Find where the given text appears and provide that cell's center as (x, y) coordinate. 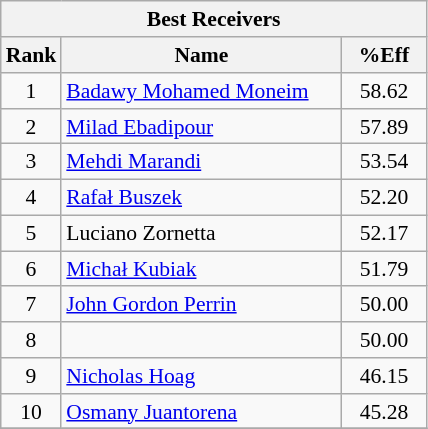
52.20 (384, 197)
4 (32, 197)
58.62 (384, 91)
51.79 (384, 269)
3 (32, 162)
10 (32, 411)
46.15 (384, 376)
9 (32, 376)
5 (32, 233)
45.28 (384, 411)
Rank (32, 55)
Badawy Mohamed Moneim (201, 91)
Luciano Zornetta (201, 233)
Michał Kubiak (201, 269)
Mehdi Marandi (201, 162)
57.89 (384, 126)
6 (32, 269)
Nicholas Hoag (201, 376)
Osmany Juantorena (201, 411)
Name (201, 55)
7 (32, 304)
John Gordon Perrin (201, 304)
8 (32, 340)
%Eff (384, 55)
53.54 (384, 162)
1 (32, 91)
52.17 (384, 233)
Rafał Buszek (201, 197)
Milad Ebadipour (201, 126)
Best Receivers (214, 19)
2 (32, 126)
